Return [x, y] of the center of cell containing provided text 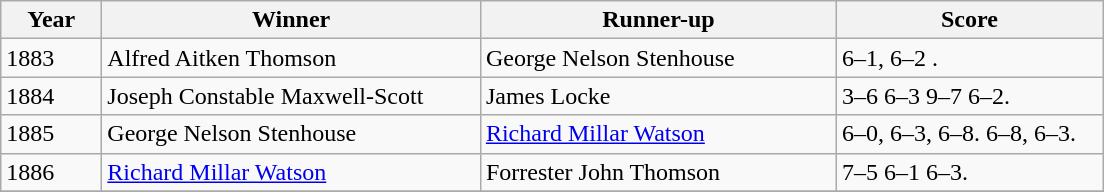
6–1, 6–2 . [969, 58]
1885 [52, 134]
Score [969, 20]
Runner-up [658, 20]
1883 [52, 58]
1884 [52, 96]
3–6 6–3 9–7 6–2. [969, 96]
6–0, 6–3, 6–8. 6–8, 6–3. [969, 134]
Year [52, 20]
James Locke [658, 96]
Winner [292, 20]
Forrester John Thomson [658, 172]
7–5 6–1 6–3. [969, 172]
Alfred Aitken Thomson [292, 58]
Joseph Constable Maxwell-Scott [292, 96]
1886 [52, 172]
